Pinpoint the cell where the given text exists, returning its [x, y] midpoint coordinate. 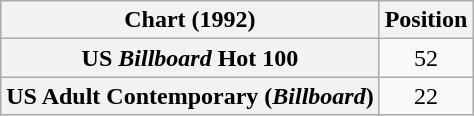
Chart (1992) [190, 20]
US Adult Contemporary (Billboard) [190, 96]
52 [426, 58]
US Billboard Hot 100 [190, 58]
Position [426, 20]
22 [426, 96]
